Determine the (x, y) coordinate at the center of the cell enclosing the given text.  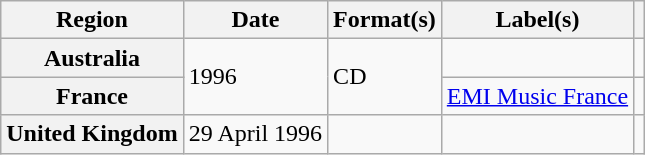
Format(s) (385, 20)
Region (92, 20)
Date (255, 20)
CD (385, 77)
29 April 1996 (255, 134)
Label(s) (537, 20)
France (92, 96)
United Kingdom (92, 134)
EMI Music France (537, 96)
1996 (255, 77)
Australia (92, 58)
